Locate the cell with the specified text and output its (x, y) center coordinate. 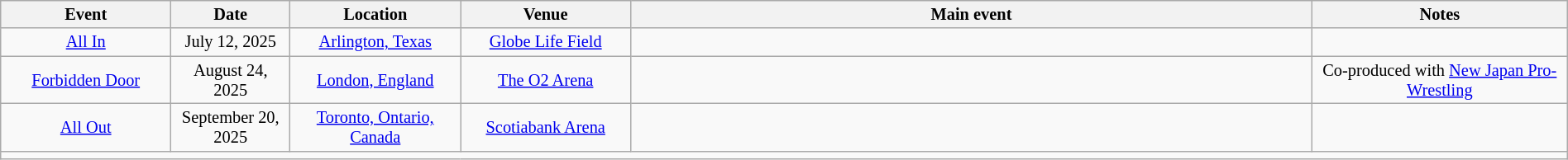
Venue (546, 14)
September 20, 2025 (231, 127)
Globe Life Field (546, 42)
Forbidden Door (86, 80)
Main event (972, 14)
Scotiabank Arena (546, 127)
Notes (1439, 14)
London, England (375, 80)
August 24, 2025 (231, 80)
July 12, 2025 (231, 42)
Toronto, Ontario, Canada (375, 127)
Arlington, Texas (375, 42)
Date (231, 14)
Event (86, 14)
Co-produced with New Japan Pro-Wrestling (1439, 80)
Location (375, 14)
All In (86, 42)
All Out (86, 127)
The O2 Arena (546, 80)
